Locate the cell with the specified text and output its (X, Y) center coordinate. 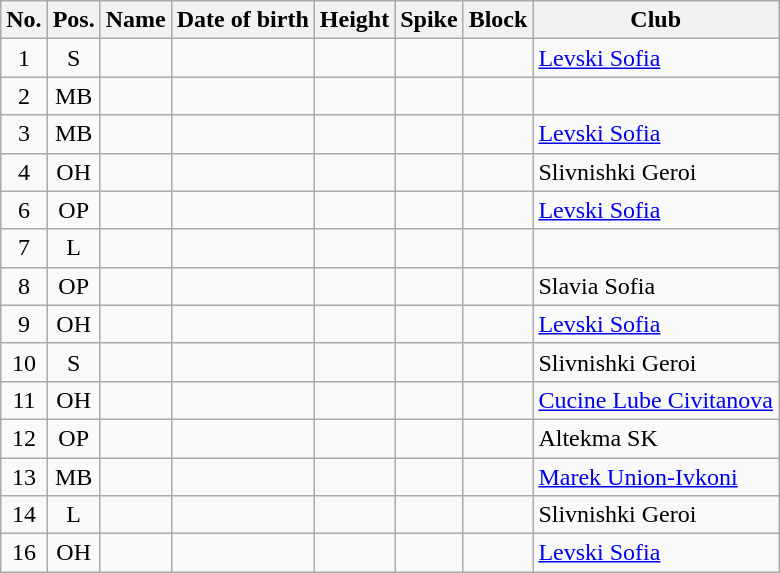
1 (24, 58)
3 (24, 134)
Spike (429, 20)
Name (136, 20)
4 (24, 172)
8 (24, 286)
Block (498, 20)
12 (24, 438)
13 (24, 477)
6 (24, 210)
Club (656, 20)
7 (24, 248)
10 (24, 362)
9 (24, 324)
No. (24, 20)
Pos. (74, 20)
Slavia Sofia (656, 286)
11 (24, 400)
Date of birth (242, 20)
Height (354, 20)
Marek Union-Ivkoni (656, 477)
Cucine Lube Civitanova (656, 400)
14 (24, 515)
Altekma SK (656, 438)
16 (24, 553)
2 (24, 96)
